Locate the cell with the specified text and output its [x, y] center coordinate. 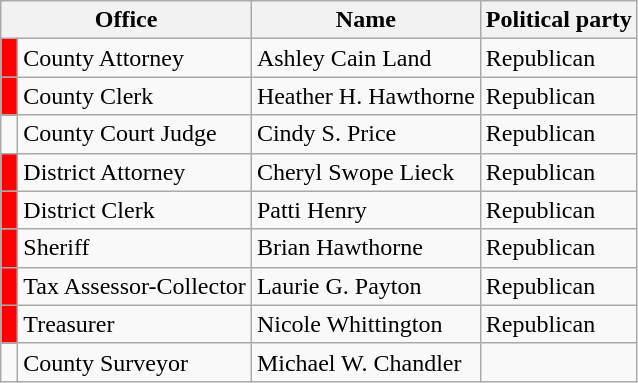
Treasurer [135, 324]
Heather H. Hawthorne [366, 96]
Cindy S. Price [366, 134]
County Attorney [135, 58]
Political party [558, 20]
Tax Assessor-Collector [135, 286]
Michael W. Chandler [366, 362]
County Court Judge [135, 134]
District Attorney [135, 172]
Brian Hawthorne [366, 248]
Name [366, 20]
Cheryl Swope Lieck [366, 172]
Ashley Cain Land [366, 58]
Sheriff [135, 248]
County Clerk [135, 96]
County Surveyor [135, 362]
Laurie G. Payton [366, 286]
Office [126, 20]
Patti Henry [366, 210]
District Clerk [135, 210]
Nicole Whittington [366, 324]
